From the cell containing the given text, extract its center point as [X, Y] coordinate. 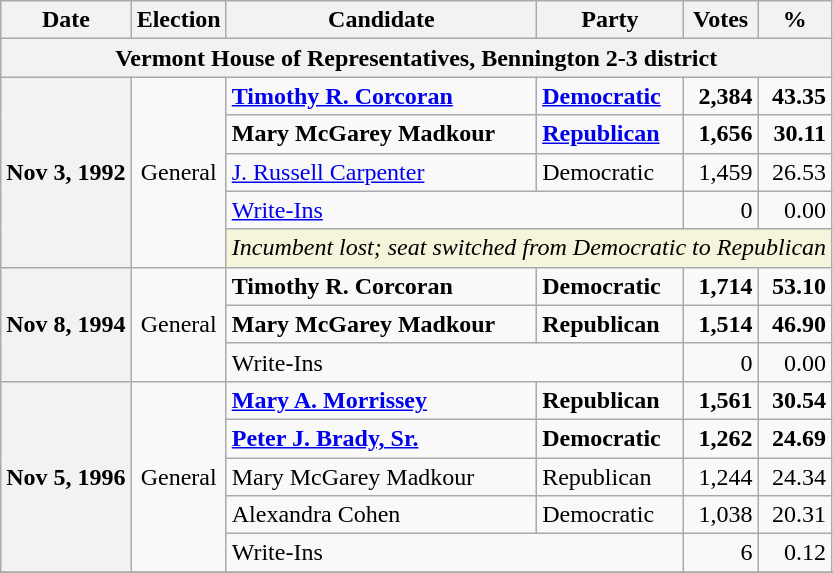
0.12 [795, 553]
% [795, 20]
1,714 [720, 286]
2,384 [720, 96]
Date [66, 20]
6 [720, 553]
J. Russell Carpenter [381, 172]
1,244 [720, 477]
43.35 [795, 96]
Nov 5, 1996 [66, 476]
Alexandra Cohen [381, 515]
1,561 [720, 400]
Mary A. Morrissey [381, 400]
Nov 3, 1992 [66, 172]
30.54 [795, 400]
1,514 [720, 324]
20.31 [795, 515]
53.10 [795, 286]
1,038 [720, 515]
Party [610, 20]
24.69 [795, 438]
Incumbent lost; seat switched from Democratic to Republican [528, 248]
26.53 [795, 172]
46.90 [795, 324]
1,656 [720, 134]
1,262 [720, 438]
24.34 [795, 477]
1,459 [720, 172]
30.11 [795, 134]
Election [178, 20]
Vermont House of Representatives, Bennington 2-3 district [416, 58]
Peter J. Brady, Sr. [381, 438]
Candidate [381, 20]
Nov 8, 1994 [66, 324]
Votes [720, 20]
